Locate the cell with the specified text and output its [X, Y] center coordinate. 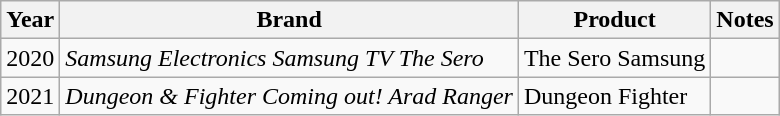
Notes [745, 20]
2020 [30, 58]
Dungeon Fighter [614, 96]
Samsung Electronics Samsung TV The Sero [290, 58]
Brand [290, 20]
Year [30, 20]
The Sero Samsung [614, 58]
Dungeon & Fighter Coming out! Arad Ranger [290, 96]
Product [614, 20]
2021 [30, 96]
